Scan for the cell matching the given text and deliver its [X, Y] coordinate at center. 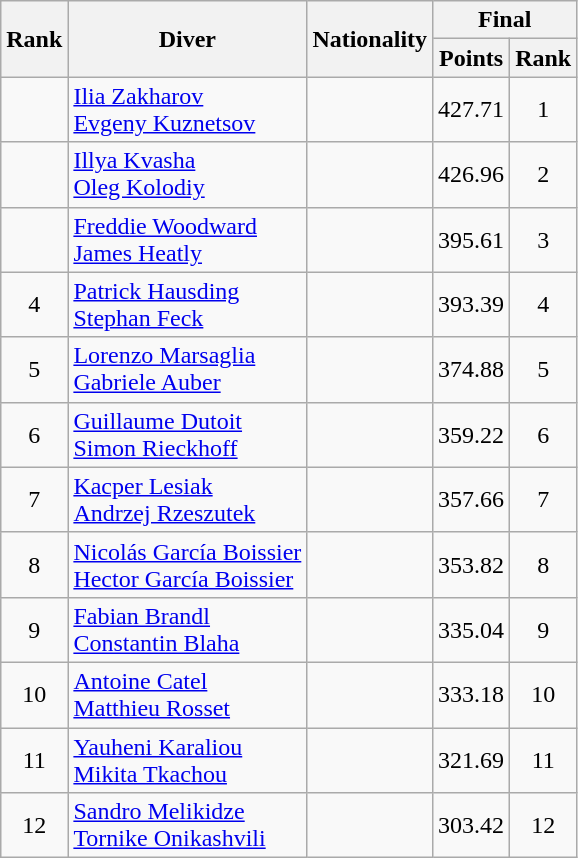
Fabian Brandl Constantin Blaha [188, 630]
427.71 [472, 110]
357.66 [472, 500]
Illya Kvasha Oleg Kolodiy [188, 174]
333.18 [472, 694]
Sandro Melikidze Tornike Onikashvili [188, 826]
Guillaume Dutoit Simon Rieckhoff [188, 434]
321.69 [472, 760]
359.22 [472, 434]
Lorenzo Marsaglia Gabriele Auber [188, 370]
Kacper Lesiak Andrzej Rzeszutek [188, 500]
Ilia Zakharov Evgeny Kuznetsov [188, 110]
Nicolás García Boissier Hector García Boissier [188, 564]
Patrick Hausding Stephan Feck [188, 304]
2 [544, 174]
Diver [188, 39]
Points [472, 58]
Antoine Catel Matthieu Rosset [188, 694]
374.88 [472, 370]
303.42 [472, 826]
3 [544, 240]
426.96 [472, 174]
393.39 [472, 304]
Yauheni Karaliou Mikita Tkachou [188, 760]
1 [544, 110]
395.61 [472, 240]
353.82 [472, 564]
Freddie Woodward James Heatly [188, 240]
335.04 [472, 630]
Final [505, 20]
Nationality [370, 39]
